Detect which cell encompasses the target text, then output its [x, y] center coordinate. 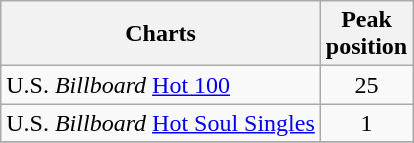
25 [366, 85]
1 [366, 123]
U.S. Billboard Hot Soul Singles [161, 123]
Peakposition [366, 34]
U.S. Billboard Hot 100 [161, 85]
Charts [161, 34]
